Locate the cell with the specified text and output its [X, Y] center coordinate. 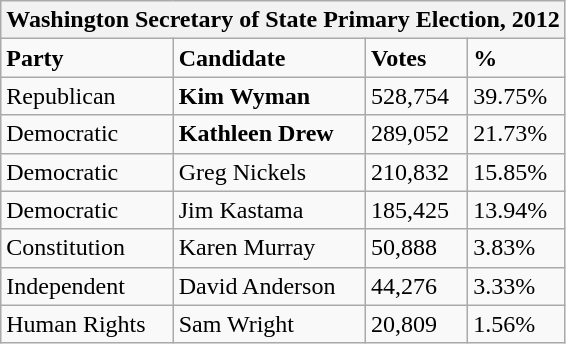
50,888 [417, 248]
185,425 [417, 210]
3.33% [517, 286]
210,832 [417, 172]
15.85% [517, 172]
39.75% [517, 96]
Candidate [269, 58]
21.73% [517, 134]
528,754 [417, 96]
Constitution [87, 248]
3.83% [517, 248]
13.94% [517, 210]
Independent [87, 286]
Human Rights [87, 324]
Kathleen Drew [269, 134]
Karen Murray [269, 248]
44,276 [417, 286]
Sam Wright [269, 324]
Washington Secretary of State Primary Election, 2012 [284, 20]
Greg Nickels [269, 172]
David Anderson [269, 286]
1.56% [517, 324]
20,809 [417, 324]
Jim Kastama [269, 210]
Kim Wyman [269, 96]
Party [87, 58]
289,052 [417, 134]
Votes [417, 58]
Republican [87, 96]
% [517, 58]
